Search for the cell housing the specified text and yield its [X, Y] center coordinate. 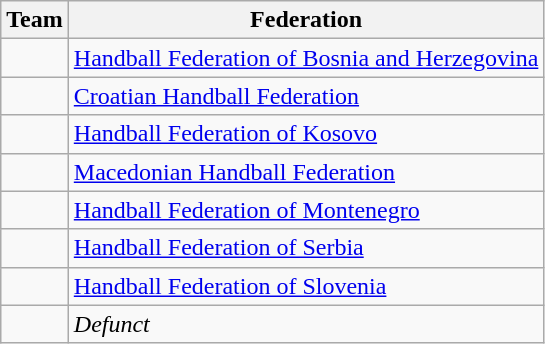
Handball Federation of Bosnia and Herzegovina [306, 58]
Handball Federation of Slovenia [306, 286]
Federation [306, 20]
Macedonian Handball Federation [306, 172]
Team [35, 20]
Handball Federation of Kosovo [306, 134]
Handball Federation of Montenegro [306, 210]
Croatian Handball Federation [306, 96]
Defunct [306, 324]
Handball Federation of Serbia [306, 248]
